Return [x, y] of the center of cell containing provided text 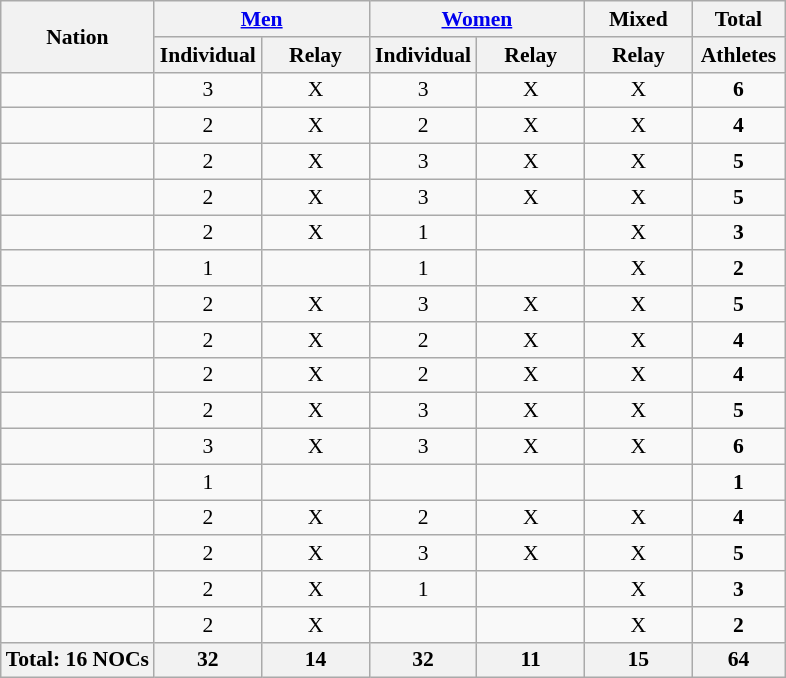
15 [639, 660]
Nation [78, 36]
11 [531, 660]
Total: 16 NOCs [78, 660]
64 [738, 660]
Mixed [639, 19]
14 [316, 660]
Total [738, 19]
Athletes [738, 55]
Men [262, 19]
Women [476, 19]
